Detect which cell encompasses the target text, then output its (x, y) center coordinate. 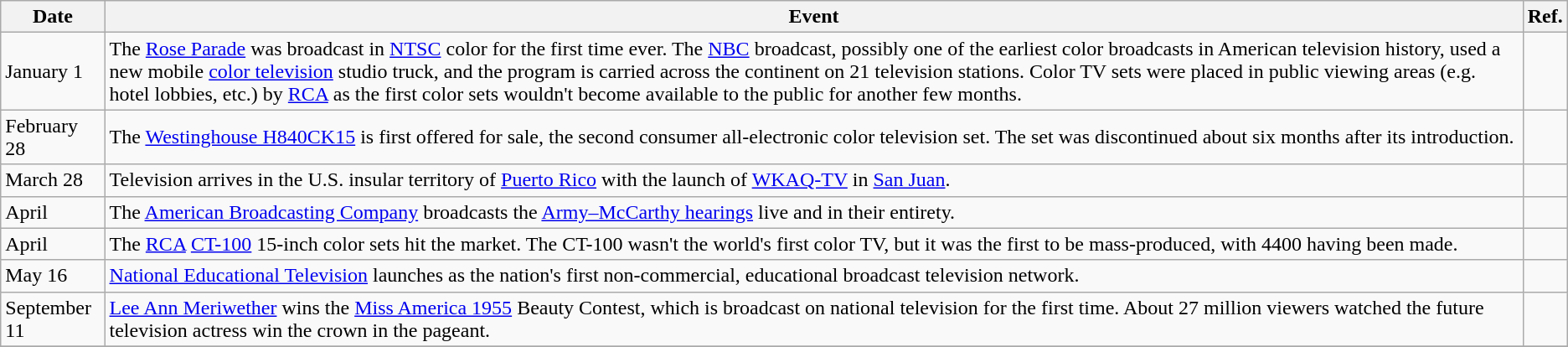
May 16 (53, 276)
Television arrives in the U.S. insular territory of Puerto Rico with the launch of WKAQ-TV in San Juan. (814, 180)
The American Broadcasting Company broadcasts the Army–McCarthy hearings live and in their entirety. (814, 212)
Date (53, 17)
September 11 (53, 319)
Event (814, 17)
February 28 (53, 137)
January 1 (53, 71)
Ref. (1545, 17)
National Educational Television launches as the nation's first non-commercial, educational broadcast television network. (814, 276)
March 28 (53, 180)
